Find where the given text appears and provide that cell's center as (X, Y) coordinate. 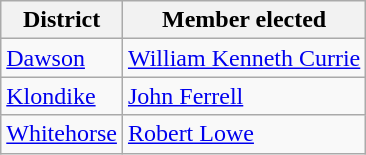
Member elected (244, 20)
District (62, 20)
Dawson (62, 58)
William Kenneth Currie (244, 58)
Whitehorse (62, 134)
Robert Lowe (244, 134)
John Ferrell (244, 96)
Klondike (62, 96)
